Locate the cell with the specified text and output its (X, Y) center coordinate. 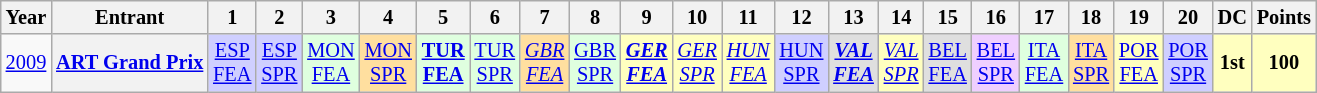
Points (1284, 17)
HUNFEA (748, 63)
11 (748, 17)
BELFEA (948, 63)
DC (1232, 17)
VALFEA (853, 63)
100 (1284, 63)
10 (696, 17)
ESPFEA (232, 63)
1st (1232, 63)
TURSPR (495, 63)
15 (948, 17)
Year (26, 17)
Entrant (130, 17)
12 (801, 17)
5 (444, 17)
2 (279, 17)
ESPSPR (279, 63)
1 (232, 17)
HUNSPR (801, 63)
GERFEA (647, 63)
BELSPR (996, 63)
4 (388, 17)
ITAFEA (1044, 63)
6 (495, 17)
TURFEA (444, 63)
7 (544, 17)
8 (595, 17)
19 (1138, 17)
ART Grand Prix (130, 63)
9 (647, 17)
VALSPR (902, 63)
ITASPR (1091, 63)
3 (330, 17)
PORFEA (1138, 63)
GBRFEA (544, 63)
13 (853, 17)
20 (1188, 17)
17 (1044, 17)
16 (996, 17)
2009 (26, 63)
14 (902, 17)
MONFEA (330, 63)
18 (1091, 17)
GERSPR (696, 63)
GBRSPR (595, 63)
MONSPR (388, 63)
PORSPR (1188, 63)
